Return the [X, Y] coordinate for the center point of the cell that contains the specified text.  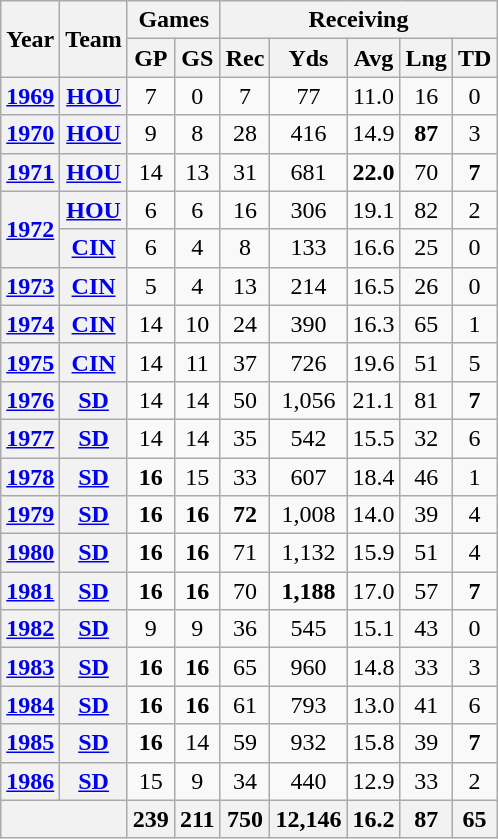
19.1 [374, 210]
11.0 [374, 96]
14.9 [374, 134]
13.0 [374, 705]
440 [308, 781]
31 [245, 172]
1972 [30, 229]
1986 [30, 781]
18.4 [374, 477]
1,008 [308, 515]
61 [245, 705]
16.3 [374, 324]
37 [245, 362]
Team [94, 39]
28 [245, 134]
Rec [245, 58]
1969 [30, 96]
1982 [30, 629]
16.5 [374, 286]
1977 [30, 438]
71 [245, 553]
82 [426, 210]
Receiving [358, 20]
1978 [30, 477]
1974 [30, 324]
306 [308, 210]
542 [308, 438]
239 [150, 819]
22.0 [374, 172]
46 [426, 477]
1973 [30, 286]
545 [308, 629]
25 [426, 248]
43 [426, 629]
1,056 [308, 400]
GP [150, 58]
1985 [30, 743]
750 [245, 819]
932 [308, 743]
77 [308, 96]
26 [426, 286]
12,146 [308, 819]
1976 [30, 400]
15.8 [374, 743]
Avg [374, 58]
Year [30, 39]
15.1 [374, 629]
12.9 [374, 781]
59 [245, 743]
14.0 [374, 515]
1984 [30, 705]
211 [197, 819]
1,188 [308, 591]
36 [245, 629]
1979 [30, 515]
607 [308, 477]
793 [308, 705]
35 [245, 438]
960 [308, 667]
17.0 [374, 591]
726 [308, 362]
416 [308, 134]
390 [308, 324]
19.6 [374, 362]
50 [245, 400]
21.1 [374, 400]
1981 [30, 591]
57 [426, 591]
16.2 [374, 819]
214 [308, 286]
GS [197, 58]
14.8 [374, 667]
16.6 [374, 248]
681 [308, 172]
32 [426, 438]
1,132 [308, 553]
133 [308, 248]
Lng [426, 58]
24 [245, 324]
15.5 [374, 438]
81 [426, 400]
TD [474, 58]
1970 [30, 134]
1983 [30, 667]
1971 [30, 172]
11 [197, 362]
1980 [30, 553]
15.9 [374, 553]
Games [174, 20]
72 [245, 515]
Yds [308, 58]
10 [197, 324]
34 [245, 781]
1975 [30, 362]
41 [426, 705]
